Locate the cell with the specified text and output its [X, Y] center coordinate. 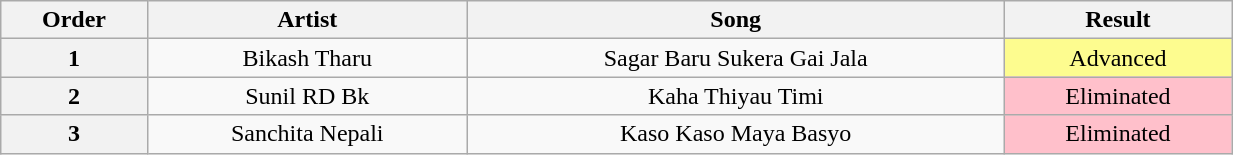
Sunil RD Bk [307, 96]
Kaso Kaso Maya Basyo [736, 134]
3 [74, 134]
Artist [307, 20]
1 [74, 58]
Bikash Tharu [307, 58]
Advanced [1118, 58]
Sagar Baru Sukera Gai Jala [736, 58]
2 [74, 96]
Kaha Thiyau Timi [736, 96]
Result [1118, 20]
Sanchita Nepali [307, 134]
Order [74, 20]
Song [736, 20]
